Scan for the cell matching the given text and deliver its (X, Y) coordinate at center. 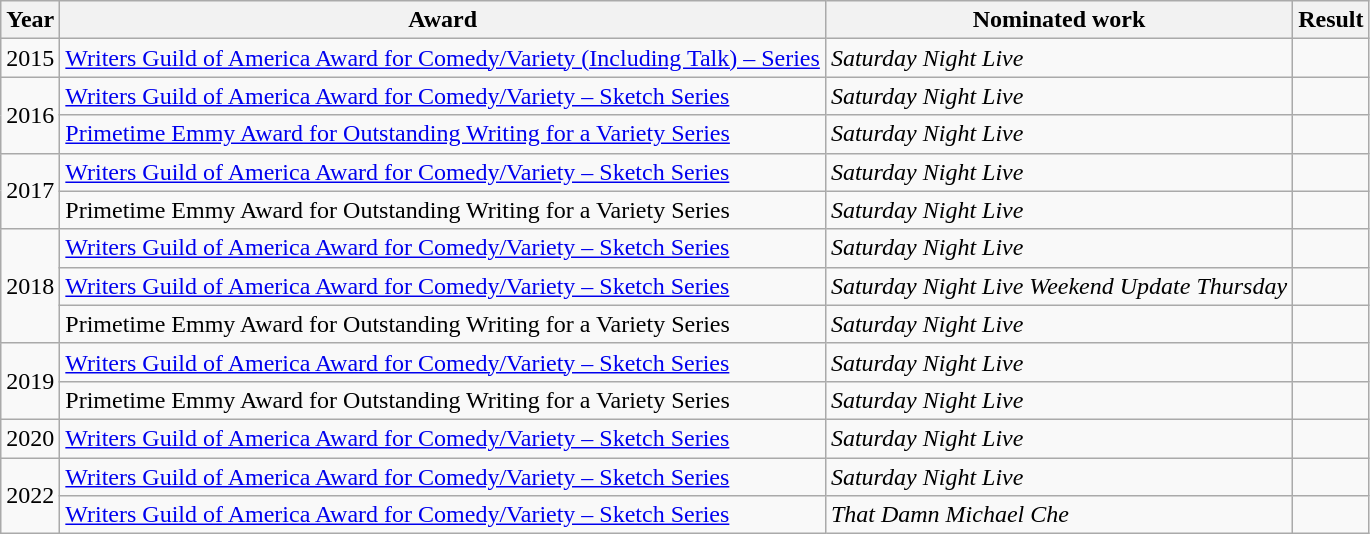
Result (1331, 20)
Year (30, 20)
Saturday Night Live Weekend Update Thursday (1058, 286)
2019 (30, 381)
2020 (30, 438)
Award (443, 20)
2017 (30, 191)
2016 (30, 115)
2015 (30, 58)
Writers Guild of America Award for Comedy/Variety (Including Talk) – Series (443, 58)
Nominated work (1058, 20)
2022 (30, 496)
That Damn Michael Che (1058, 515)
2018 (30, 286)
